Locate the cell with the specified text and output its [x, y] center coordinate. 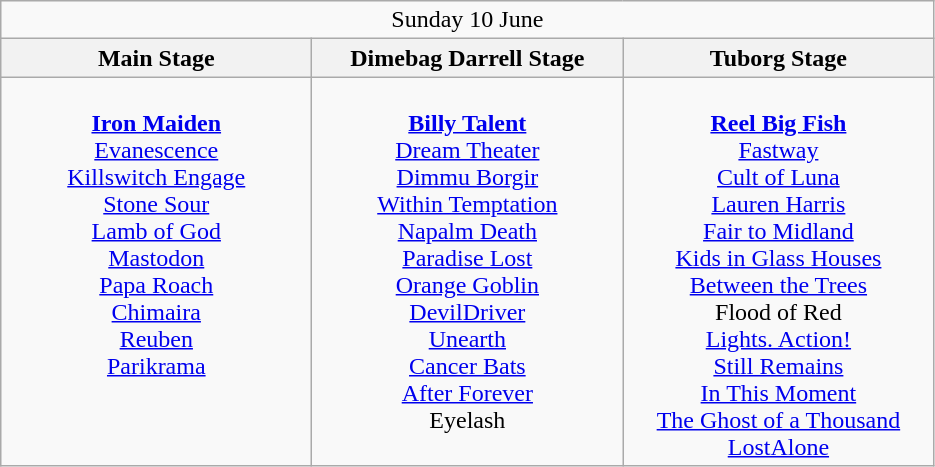
Dimebag Darrell Stage [468, 58]
Main Stage [156, 58]
Sunday 10 June [468, 20]
Iron Maiden Evanescence Killswitch Engage Stone Sour Lamb of God Mastodon Papa Roach Chimaira Reuben Parikrama [156, 272]
Tuborg Stage [778, 58]
